Identify which cell holds the provided text, then report its (X, Y) central coordinate. 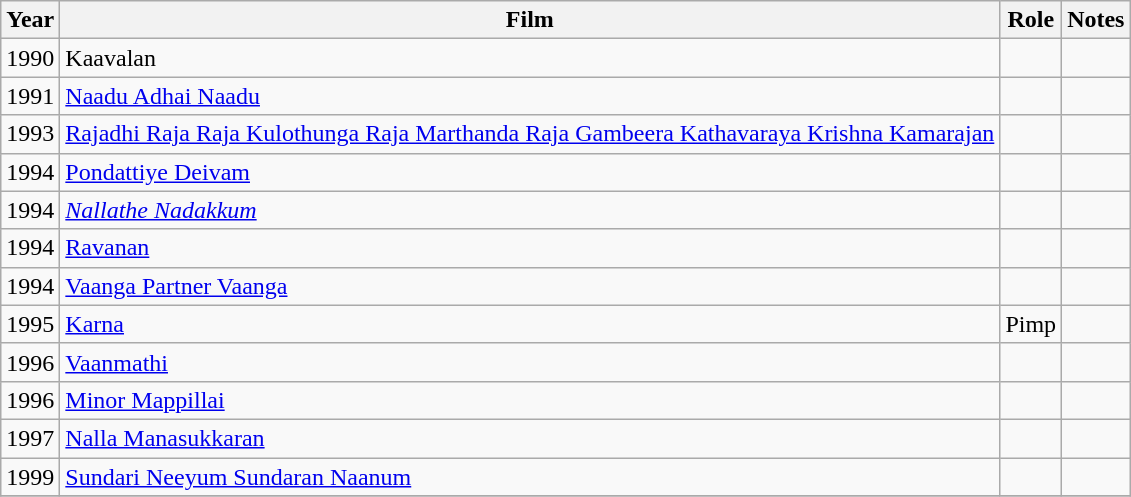
Rajadhi Raja Raja Kulothunga Raja Marthanda Raja Gambeera Kathavaraya Krishna Kamarajan (530, 134)
Film (530, 20)
Kaavalan (530, 58)
Sundari Neeyum Sundaran Naanum (530, 477)
Vaanga Partner Vaanga (530, 286)
Notes (1096, 20)
Pimp (1031, 324)
Role (1031, 20)
Naadu Adhai Naadu (530, 96)
Pondattiye Deivam (530, 172)
Karna (530, 324)
Nalla Manasukkaran (530, 438)
1993 (30, 134)
Vaanmathi (530, 362)
Year (30, 20)
Minor Mappillai (530, 400)
Ravanan (530, 248)
1990 (30, 58)
1999 (30, 477)
1991 (30, 96)
1995 (30, 324)
Nallathe Nadakkum (530, 210)
1997 (30, 438)
